For the text-containing cell, return its midpoint in [X, Y] coordinate format. 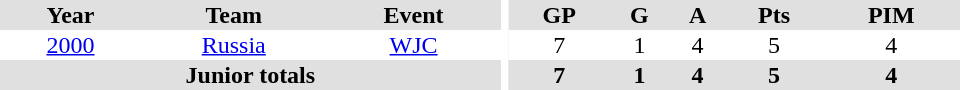
PIM [892, 15]
Russia [234, 45]
Year [70, 15]
G [639, 15]
A [697, 15]
Team [234, 15]
Junior totals [250, 75]
Pts [774, 15]
GP [559, 15]
WJC [413, 45]
Event [413, 15]
2000 [70, 45]
